Scan for the cell matching the given text and deliver its (X, Y) coordinate at center. 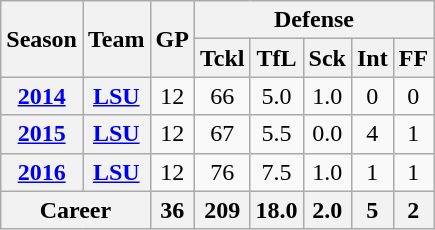
Tckl (222, 58)
4 (372, 134)
Career (76, 210)
Defense (314, 20)
76 (222, 172)
2015 (42, 134)
Team (116, 39)
7.5 (276, 172)
18.0 (276, 210)
5.0 (276, 96)
GP (172, 39)
Sck (327, 58)
5 (372, 210)
2 (413, 210)
Season (42, 39)
TfL (276, 58)
2.0 (327, 210)
36 (172, 210)
Int (372, 58)
67 (222, 134)
66 (222, 96)
5.5 (276, 134)
2016 (42, 172)
209 (222, 210)
2014 (42, 96)
FF (413, 58)
0.0 (327, 134)
